Return the [x, y] coordinate for the center point of the cell that contains the specified text.  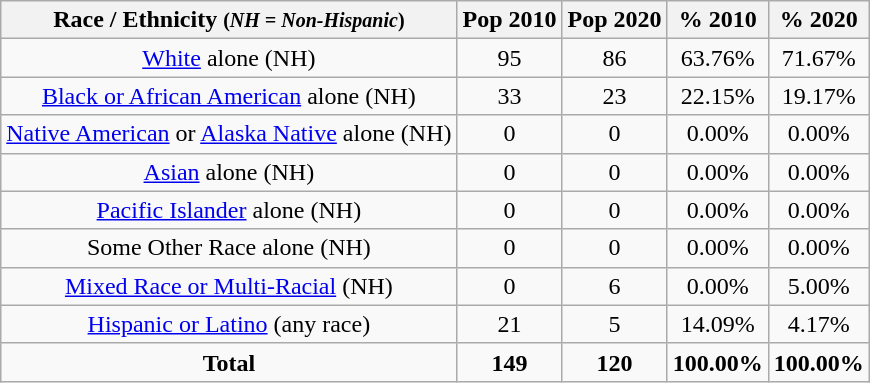
149 [510, 362]
Hispanic or Latino (any race) [229, 324]
5.00% [818, 286]
% 2010 [718, 20]
White alone (NH) [229, 58]
Native American or Alaska Native alone (NH) [229, 134]
6 [614, 286]
33 [510, 96]
63.76% [718, 58]
14.09% [718, 324]
Pop 2010 [510, 20]
71.67% [818, 58]
Pacific Islander alone (NH) [229, 210]
19.17% [818, 96]
Pop 2020 [614, 20]
95 [510, 58]
21 [510, 324]
22.15% [718, 96]
5 [614, 324]
Total [229, 362]
120 [614, 362]
Race / Ethnicity (NH = Non-Hispanic) [229, 20]
86 [614, 58]
23 [614, 96]
Some Other Race alone (NH) [229, 248]
Asian alone (NH) [229, 172]
Black or African American alone (NH) [229, 96]
4.17% [818, 324]
Mixed Race or Multi-Racial (NH) [229, 286]
% 2020 [818, 20]
